Pinpoint the cell where the given text exists, returning its [X, Y] midpoint coordinate. 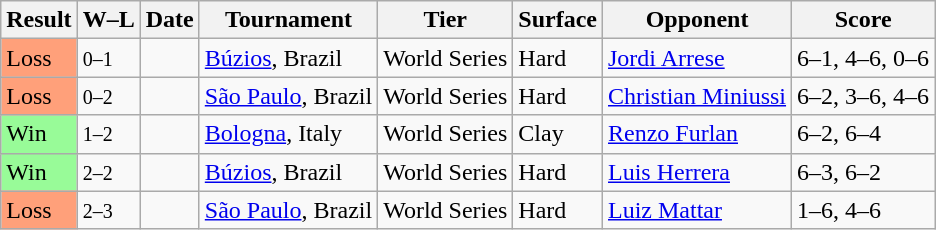
Jordi Arrese [696, 58]
Luiz Mattar [696, 210]
Tier [446, 20]
Surface [558, 20]
W–L [108, 20]
6–3, 6–2 [864, 172]
2–2 [108, 172]
6–2, 6–4 [864, 134]
1–6, 4–6 [864, 210]
Renzo Furlan [696, 134]
Luis Herrera [696, 172]
Clay [558, 134]
0–1 [108, 58]
Tournament [288, 20]
6–1, 4–6, 0–6 [864, 58]
Score [864, 20]
0–2 [108, 96]
2–3 [108, 210]
Result [39, 20]
Bologna, Italy [288, 134]
Christian Miniussi [696, 96]
1–2 [108, 134]
Opponent [696, 20]
6–2, 3–6, 4–6 [864, 96]
Date [170, 20]
